Capture the cell that displays the provided text and extract its (X, Y) central coordinate. 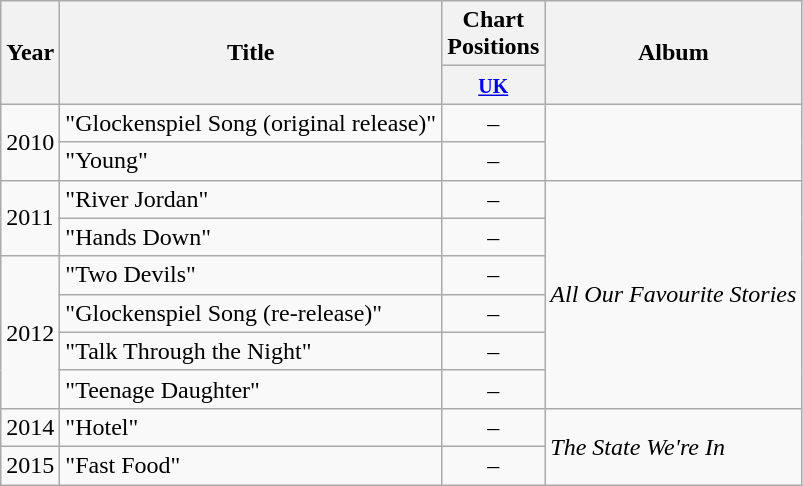
Album (674, 52)
"Hotel" (251, 427)
"Two Devils" (251, 275)
Title (251, 52)
Year (30, 52)
"Teenage Daughter" (251, 389)
2015 (30, 465)
UK (494, 85)
2010 (30, 142)
2011 (30, 218)
All Our Favourite Stories (674, 294)
"Fast Food" (251, 465)
The State We're In (674, 446)
"Glockenspiel Song (original release)" (251, 123)
"Hands Down" (251, 237)
"River Jordan" (251, 199)
"Talk Through the Night" (251, 351)
2014 (30, 427)
2012 (30, 332)
"Young" (251, 161)
Chart Positions (494, 34)
"Glockenspiel Song (re-release)" (251, 313)
